Find where the given text appears and provide that cell's center as (x, y) coordinate. 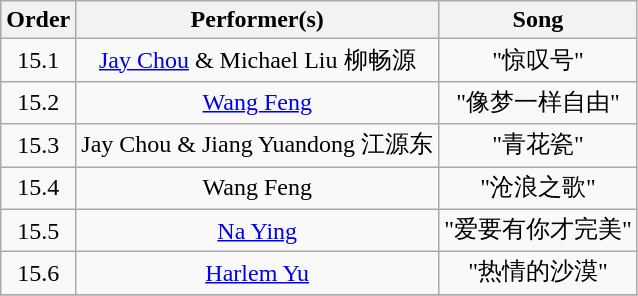
"像梦一样自由" (538, 102)
Song (538, 20)
Jay Chou & Michael Liu 柳畅源 (258, 60)
Harlem Yu (258, 274)
15.4 (38, 188)
Order (38, 20)
"热情的沙漠" (538, 274)
15.2 (38, 102)
"爱要有你才完美" (538, 230)
Na Ying (258, 230)
"青花瓷" (538, 146)
15.3 (38, 146)
Jay Chou & Jiang Yuandong 江源东 (258, 146)
15.6 (38, 274)
15.1 (38, 60)
"惊叹号" (538, 60)
Performer(s) (258, 20)
"沧浪之歌" (538, 188)
15.5 (38, 230)
